Search for the cell housing the specified text and yield its [x, y] center coordinate. 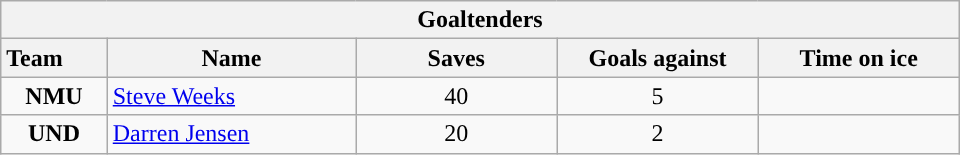
Darren Jensen [232, 134]
2 [658, 134]
Steve Weeks [232, 96]
Team [54, 58]
Time on ice [858, 58]
40 [456, 96]
Name [232, 58]
Saves [456, 58]
NMU [54, 96]
20 [456, 134]
Goals against [658, 58]
UND [54, 134]
Goaltenders [480, 20]
5 [658, 96]
